For the text-containing cell, return its midpoint in [X, Y] coordinate format. 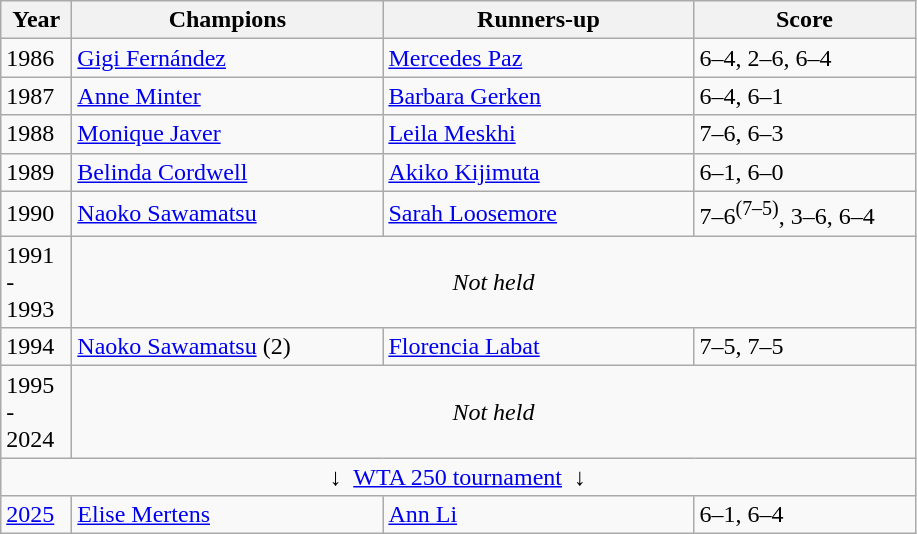
Akiko Kijimuta [538, 172]
Elise Mertens [228, 515]
6–1, 6–0 [804, 172]
Mercedes Paz [538, 58]
6–4, 2–6, 6–4 [804, 58]
1991-1993 [36, 282]
7–6(7–5), 3–6, 6–4 [804, 214]
6–1, 6–4 [804, 515]
Leila Meskhi [538, 134]
1988 [36, 134]
Ann Li [538, 515]
7–5, 7–5 [804, 347]
Anne Minter [228, 96]
Score [804, 20]
1986 [36, 58]
Naoko Sawamatsu [228, 214]
1995-2024 [36, 412]
Sarah Loosemore [538, 214]
Naoko Sawamatsu (2) [228, 347]
1990 [36, 214]
1989 [36, 172]
2025 [36, 515]
↓ WTA 250 tournament ↓ [458, 477]
Monique Javer [228, 134]
Florencia Labat [538, 347]
Year [36, 20]
Gigi Fernández [228, 58]
1987 [36, 96]
6–4, 6–1 [804, 96]
Belinda Cordwell [228, 172]
7–6, 6–3 [804, 134]
1994 [36, 347]
Champions [228, 20]
Runners-up [538, 20]
Barbara Gerken [538, 96]
